Return [X, Y] of the center of cell containing provided text 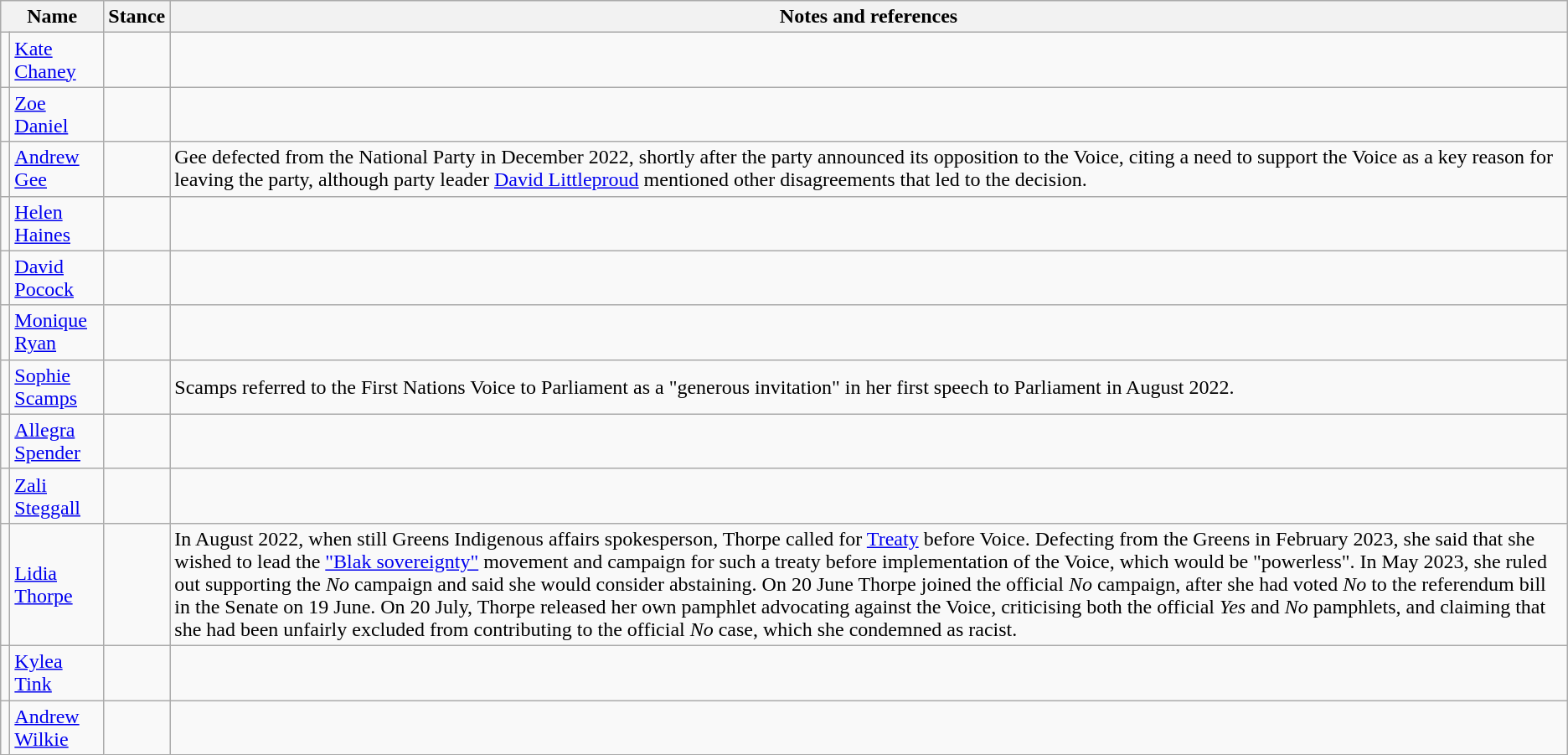
David Pocock [57, 278]
Notes and references [869, 17]
Lidia Thorpe [57, 584]
Helen Haines [57, 223]
Zali Steggall [57, 496]
Zoe Daniel [57, 114]
Stance [137, 17]
Andrew Gee [57, 169]
Kate Chaney [57, 60]
Andrew Wilkie [57, 727]
Kylea Tink [57, 672]
Allegra Spender [57, 441]
Name [52, 17]
Scamps referred to the First Nations Voice to Parliament as a "generous invitation" in her first speech to Parliament in August 2022. [869, 387]
Monique Ryan [57, 332]
Sophie Scamps [57, 387]
